Return the [x, y] coordinate for the center point of the cell that contains the specified text.  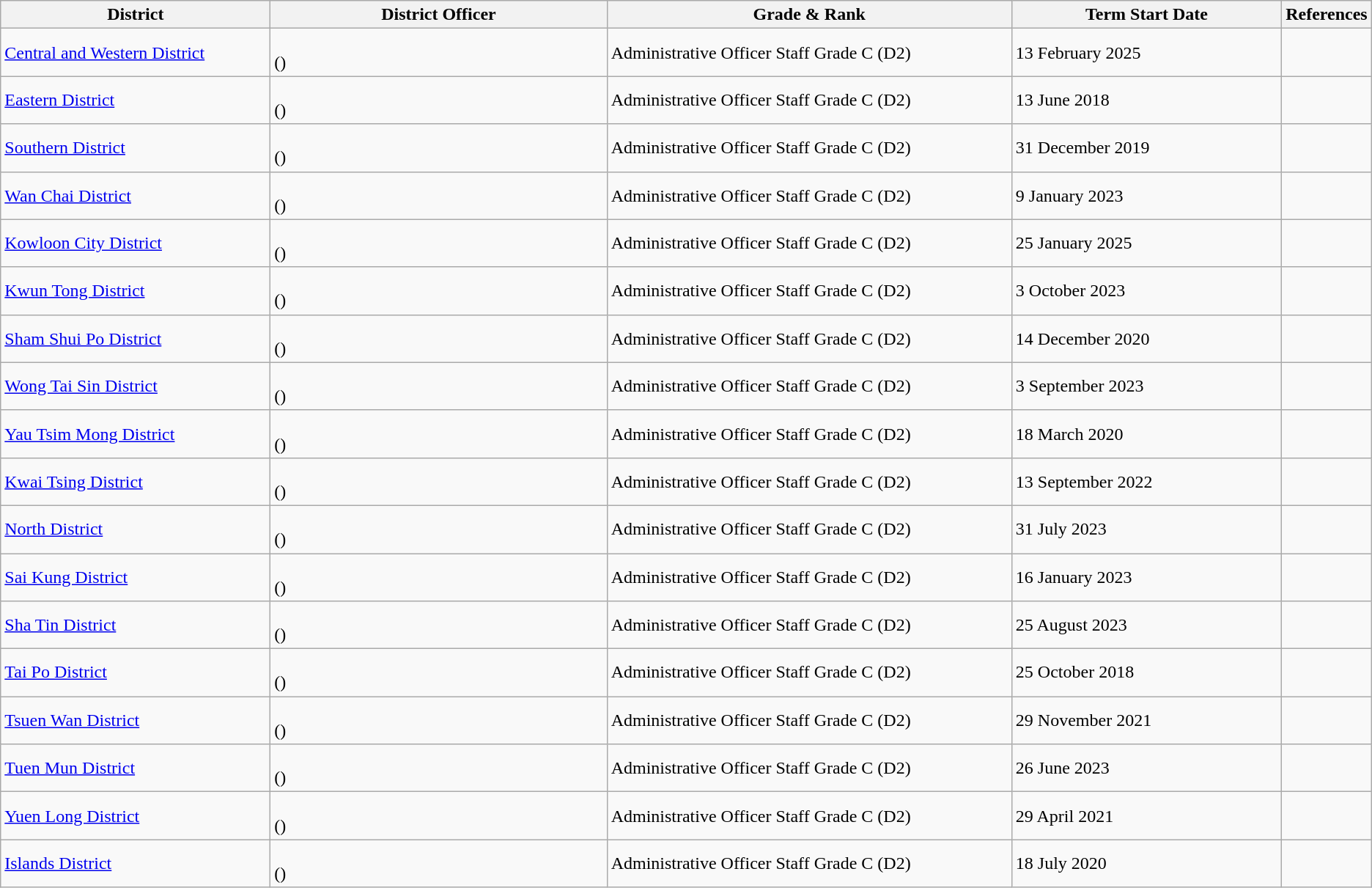
29 November 2021 [1146, 720]
25 January 2025 [1146, 243]
31 July 2023 [1146, 529]
25 August 2023 [1146, 625]
13 September 2022 [1146, 481]
26 June 2023 [1146, 768]
North District [136, 529]
25 October 2018 [1146, 673]
Central and Western District [136, 53]
Kwai Tsing District [136, 481]
Sham Shui Po District [136, 339]
References [1327, 15]
Sai Kung District [136, 576]
14 December 2020 [1146, 339]
Term Start Date [1146, 15]
3 September 2023 [1146, 386]
16 January 2023 [1146, 576]
18 March 2020 [1146, 434]
Yuen Long District [136, 815]
Eastern District [136, 100]
Wan Chai District [136, 195]
Islands District [136, 864]
Tsuen Wan District [136, 720]
Yau Tsim Mong District [136, 434]
13 June 2018 [1146, 100]
Southern District [136, 148]
Sha Tin District [136, 625]
District [136, 15]
Kowloon City District [136, 243]
Wong Tai Sin District [136, 386]
29 April 2021 [1146, 815]
Grade & Rank [809, 15]
18 July 2020 [1146, 864]
District Officer [438, 15]
Tai Po District [136, 673]
3 October 2023 [1146, 290]
Kwun Tong District [136, 290]
31 December 2019 [1146, 148]
Tuen Mun District [136, 768]
9 January 2023 [1146, 195]
13 February 2025 [1146, 53]
